For the text-containing cell, return its midpoint in [X, Y] coordinate format. 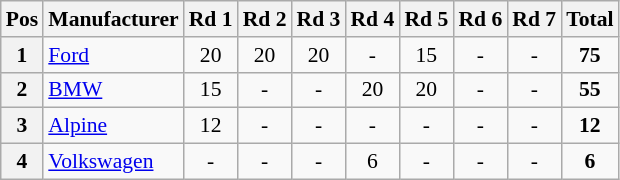
Total [590, 19]
1 [22, 55]
Rd 4 [372, 19]
Rd 6 [480, 19]
4 [22, 162]
Rd 2 [265, 19]
Ford [113, 55]
Rd 5 [426, 19]
55 [590, 90]
Rd 3 [319, 19]
75 [590, 55]
Rd 7 [534, 19]
2 [22, 90]
BMW [113, 90]
3 [22, 126]
Volkswagen [113, 162]
Pos [22, 19]
Manufacturer [113, 19]
Alpine [113, 126]
Rd 1 [211, 19]
